From the cell containing the given text, extract its center point as [x, y] coordinate. 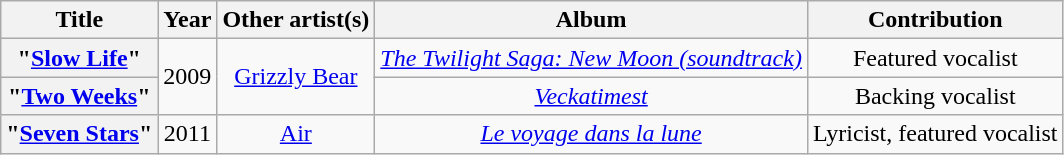
2009 [188, 77]
"Seven Stars" [80, 134]
Veckatimest [592, 96]
Title [80, 20]
The Twilight Saga: New Moon (soundtrack) [592, 58]
"Two Weeks" [80, 96]
Other artist(s) [296, 20]
Air [296, 134]
Lyricist, featured vocalist [935, 134]
Le voyage dans la lune [592, 134]
Year [188, 20]
Album [592, 20]
Contribution [935, 20]
"Slow Life" [80, 58]
Grizzly Bear [296, 77]
Featured vocalist [935, 58]
2011 [188, 134]
Backing vocalist [935, 96]
